Return (X, Y) of the center of cell containing provided text 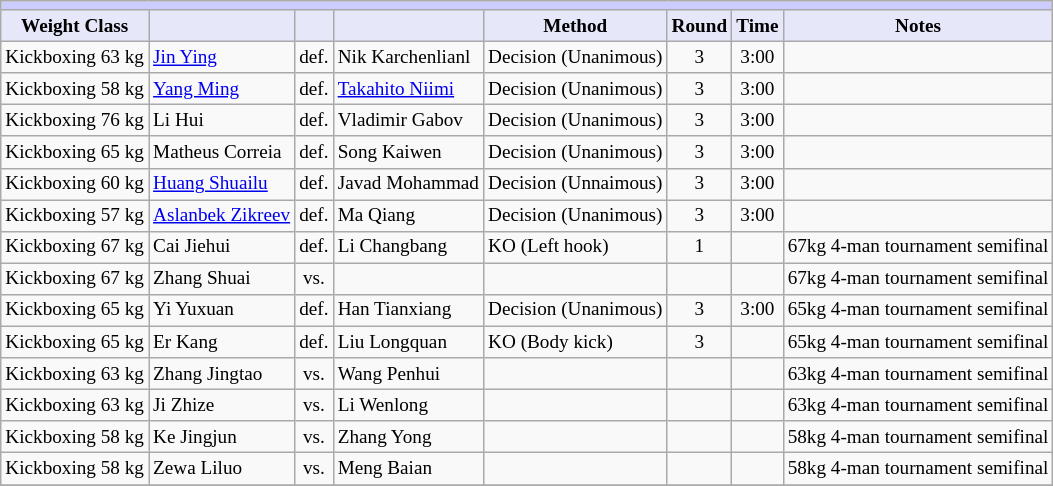
Han Tianxiang (408, 310)
Round (700, 26)
Weight Class (75, 26)
Nik Karchenlianl (408, 57)
Li Changbang (408, 247)
Kickboxing 57 kg (75, 216)
Er Kang (222, 342)
Li Wenlong (408, 405)
Meng Baian (408, 469)
Wang Penhui (408, 374)
Kickboxing 60 kg (75, 184)
Zhang Shuai (222, 279)
Yi Yuxuan (222, 310)
Aslanbek Zikreev (222, 216)
Ke Jingjun (222, 437)
Zewa Liluo (222, 469)
Takahito Niimi (408, 89)
Li Hui (222, 121)
Decision (Unnaimous) (576, 184)
Zhang Yong (408, 437)
Notes (918, 26)
KO (Left hook) (576, 247)
Matheus Correia (222, 152)
Huang Shuailu (222, 184)
Zhang Jingtao (222, 374)
1 (700, 247)
KO (Body kick) (576, 342)
Method (576, 26)
Ma Qiang (408, 216)
Liu Longquan (408, 342)
Ji Zhize (222, 405)
Song Kaiwen (408, 152)
Time (758, 26)
Vladimir Gabov (408, 121)
Yang Ming (222, 89)
Javad Mohammad (408, 184)
Cai Jiehui (222, 247)
Kickboxing 76 kg (75, 121)
Jin Ying (222, 57)
